Identify which cell holds the provided text, then report its [x, y] central coordinate. 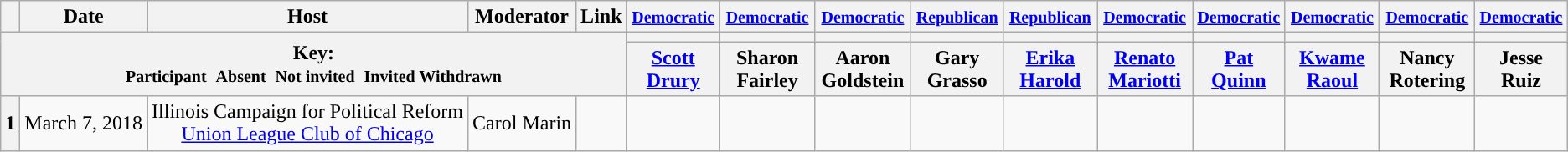
Illinois Campaign for Political ReformUnion League Club of Chicago [308, 124]
Sharon Fairley [767, 68]
1 [10, 124]
Moderator [523, 17]
Host [308, 17]
Scott Drury [673, 68]
Link [601, 17]
Renato Mariotti [1145, 68]
Kwame Raoul [1332, 68]
Date [84, 17]
Erika Harold [1050, 68]
Pat Quinn [1239, 68]
Gary Grasso [957, 68]
Nancy Rotering [1427, 68]
March 7, 2018 [84, 124]
Aaron Goldstein [863, 68]
Key: Participant Absent Not invited Invited Withdrawn [313, 64]
Carol Marin [523, 124]
Jesse Ruiz [1521, 68]
